Find where the given text appears and provide that cell's center as [x, y] coordinate. 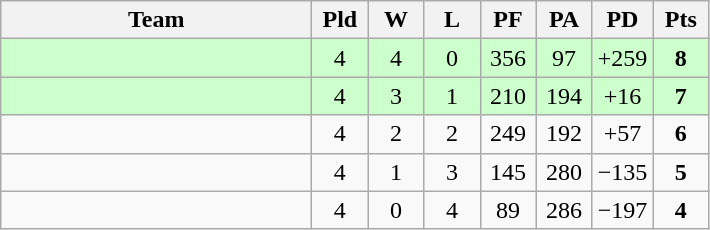
L [452, 20]
194 [564, 96]
7 [681, 96]
Pts [681, 20]
PF [508, 20]
356 [508, 58]
210 [508, 96]
145 [508, 172]
+16 [622, 96]
5 [681, 172]
280 [564, 172]
−197 [622, 210]
+259 [622, 58]
286 [564, 210]
PD [622, 20]
249 [508, 134]
Pld [340, 20]
89 [508, 210]
8 [681, 58]
Team [156, 20]
−135 [622, 172]
W [396, 20]
97 [564, 58]
192 [564, 134]
PA [564, 20]
6 [681, 134]
+57 [622, 134]
